Scan for the cell matching the given text and deliver its (x, y) coordinate at center. 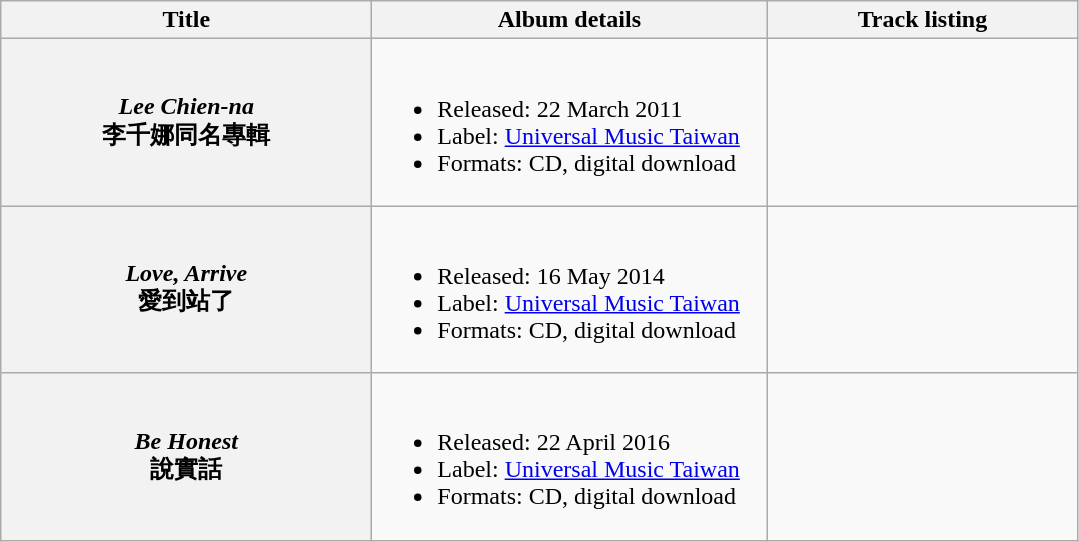
Track listing (922, 20)
Released: 22 March 2011Label: Universal Music TaiwanFormats: CD, digital download (570, 122)
Lee Chien-na 李千娜同名專輯 (186, 122)
Released: 22 April 2016Label: Universal Music TaiwanFormats: CD, digital download (570, 456)
Be Honest 說實話 (186, 456)
Released: 16 May 2014Label: Universal Music TaiwanFormats: CD, digital download (570, 290)
Album details (570, 20)
Title (186, 20)
Love, Arrive 愛到站了 (186, 290)
